Provide the [X, Y] coordinate of the cell's center where the given text is located.  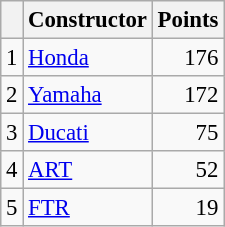
5 [12, 208]
Yamaha [88, 95]
1 [12, 58]
Points [188, 20]
176 [188, 58]
FTR [88, 208]
ART [88, 170]
Constructor [88, 20]
75 [188, 133]
19 [188, 208]
2 [12, 95]
172 [188, 95]
52 [188, 170]
Honda [88, 58]
Ducati [88, 133]
4 [12, 170]
3 [12, 133]
